Locate the cell with the specified text and output its [X, Y] center coordinate. 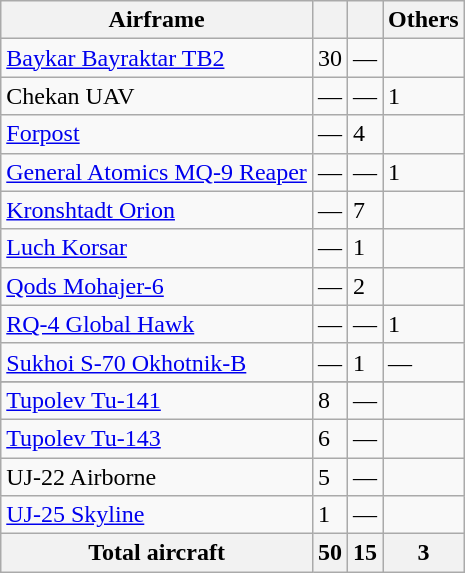
UJ-25 Skyline [157, 515]
Sukhoi S-70 Okhotnik-B [157, 362]
6 [330, 438]
Tupolev Tu-143 [157, 438]
50 [330, 553]
Chekan UAV [157, 96]
30 [330, 58]
RQ-4 Global Hawk [157, 324]
Qods Mohajer-6 [157, 286]
15 [364, 553]
Forpost [157, 134]
Others [424, 20]
UJ-22 Airborne [157, 477]
7 [364, 210]
5 [330, 477]
4 [364, 134]
General Atomics MQ-9 Reaper [157, 172]
8 [330, 400]
Tupolev Tu-141 [157, 400]
Luch Korsar [157, 248]
Airframe [157, 20]
3 [424, 553]
Baykar Bayraktar TB2 [157, 58]
Total aircraft [157, 553]
2 [364, 286]
Kronshtadt Orion [157, 210]
